For the text-containing cell, return its midpoint in [x, y] coordinate format. 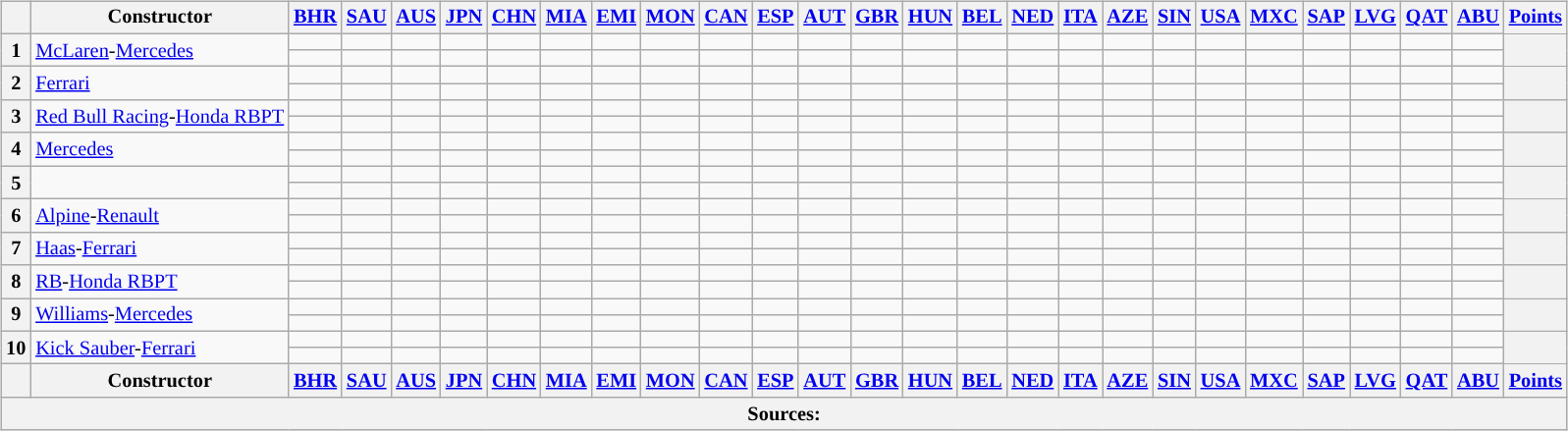
Williams-Mercedes [159, 315]
2 [16, 83]
4 [16, 149]
Red Bull Racing-Honda RBPT [159, 117]
Ferrari [159, 83]
McLaren-Mercedes [159, 50]
Sources: [784, 414]
8 [16, 282]
Kick Sauber-Ferrari [159, 348]
1 [16, 50]
Haas-Ferrari [159, 248]
9 [16, 315]
10 [16, 348]
RB-Honda RBPT [159, 282]
6 [16, 216]
Mercedes [159, 149]
7 [16, 248]
5 [16, 183]
3 [16, 117]
Alpine-Renault [159, 216]
